Capture the cell that displays the provided text and extract its [X, Y] central coordinate. 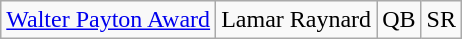
Walter Payton Award [108, 20]
QB [399, 20]
Lamar Raynard [296, 20]
SR [441, 20]
